Extract the (X, Y) coordinate from the center of the cell holding the provided text.  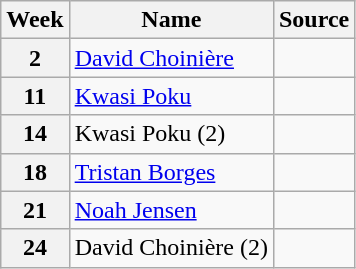
Kwasi Poku (171, 96)
18 (35, 172)
Kwasi Poku (2) (171, 134)
21 (35, 210)
Name (171, 20)
Noah Jensen (171, 210)
24 (35, 248)
14 (35, 134)
David Choinière (2) (171, 248)
Source (314, 20)
David Choinière (171, 58)
Week (35, 20)
Tristan Borges (171, 172)
2 (35, 58)
11 (35, 96)
